For the text-containing cell, return its midpoint in [X, Y] coordinate format. 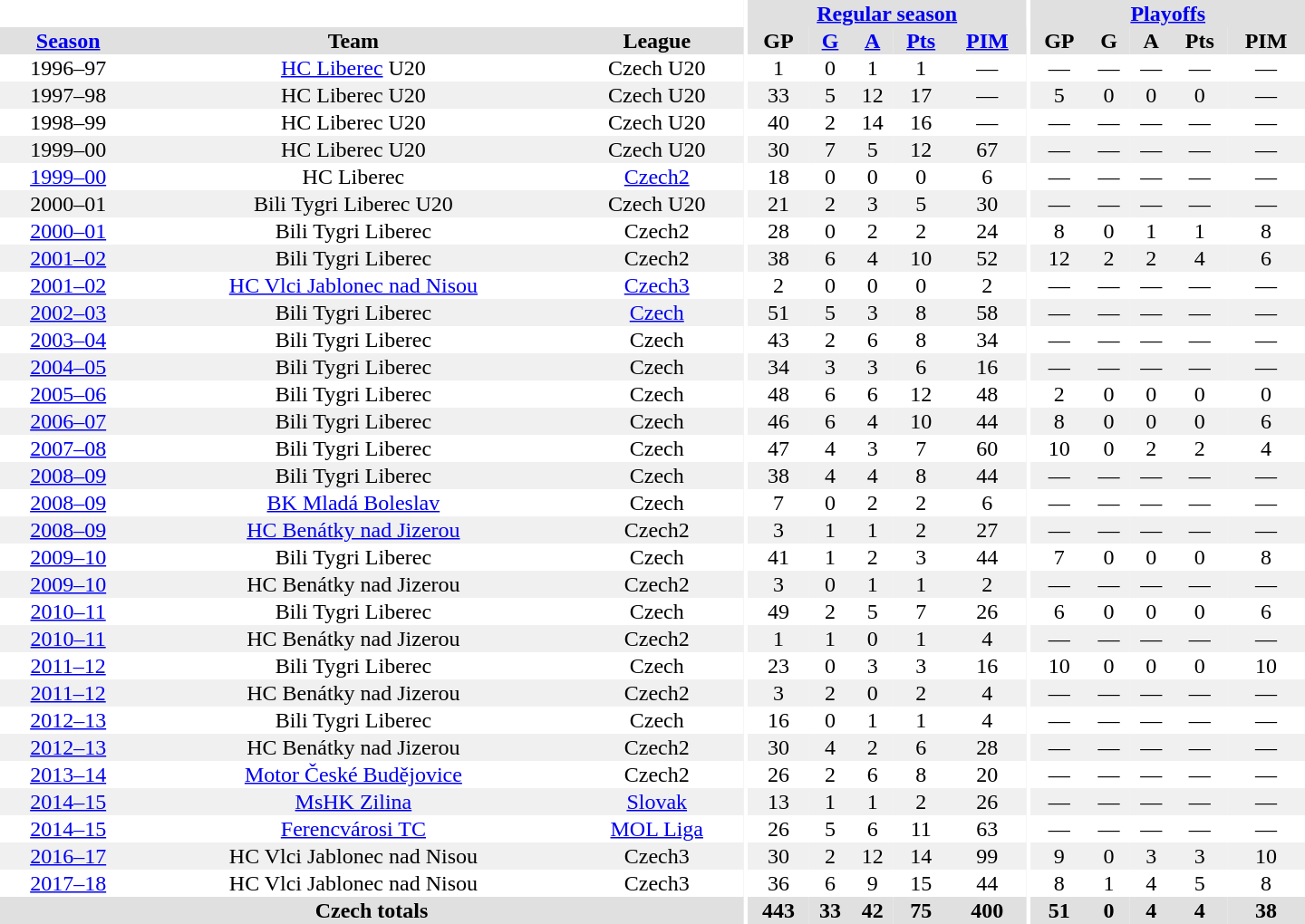
13 [778, 802]
1997–98 [68, 95]
Motor České Budějovice [353, 775]
41 [778, 557]
52 [987, 258]
400 [987, 910]
2005–06 [68, 394]
1998–99 [68, 122]
443 [778, 910]
20 [987, 775]
Playoffs [1167, 14]
BK Mladá Boleslav [353, 503]
17 [921, 95]
63 [987, 829]
2006–07 [68, 421]
40 [778, 122]
24 [987, 231]
Slovak [656, 802]
46 [778, 421]
2016–17 [68, 856]
11 [921, 829]
Ferencvárosi TC [353, 829]
1996–97 [68, 68]
21 [778, 204]
18 [778, 177]
HC Liberec [353, 177]
60 [987, 448]
2017–18 [68, 883]
Regular season [886, 14]
67 [987, 149]
2002–03 [68, 313]
49 [778, 611]
47 [778, 448]
League [656, 41]
Bili Tygri Liberec U20 [353, 204]
23 [778, 666]
2004–05 [68, 367]
Czech totals [372, 910]
2003–04 [68, 340]
MOL Liga [656, 829]
58 [987, 313]
Season [68, 41]
42 [872, 910]
2007–08 [68, 448]
36 [778, 883]
MsHK Zilina [353, 802]
15 [921, 883]
Team [353, 41]
43 [778, 340]
75 [921, 910]
27 [987, 530]
2013–14 [68, 775]
99 [987, 856]
